Locate the cell with the specified text and output its [X, Y] center coordinate. 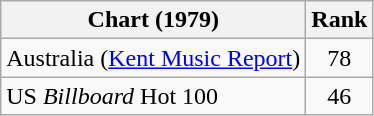
Chart (1979) [154, 20]
US Billboard Hot 100 [154, 96]
78 [340, 58]
Australia (Kent Music Report) [154, 58]
Rank [340, 20]
46 [340, 96]
